Find where the given text appears and provide that cell's center as [x, y] coordinate. 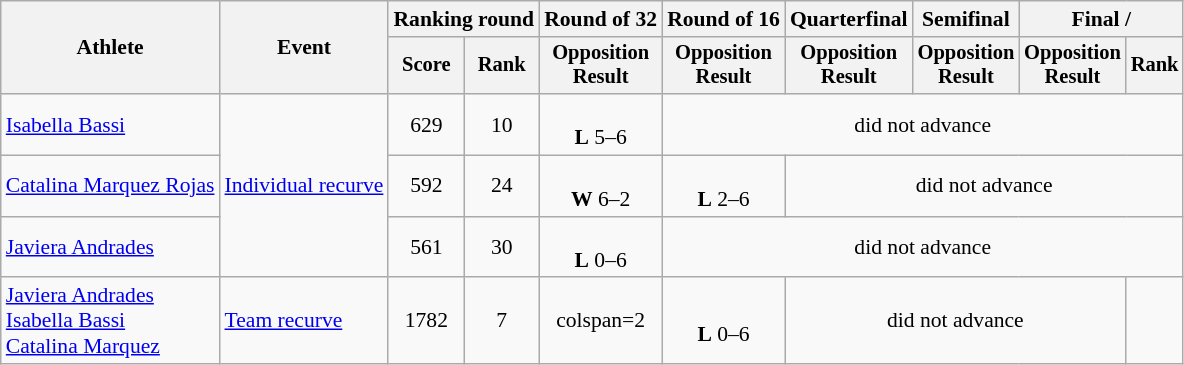
Isabella Bassi [110, 124]
L 2–6 [724, 186]
Ranking round [464, 19]
Athlete [110, 48]
Javiera AndradesIsabella BassiCatalina Marquez [110, 322]
24 [502, 186]
30 [502, 248]
Catalina Marquez Rojas [110, 186]
Event [304, 48]
W 6–2 [600, 186]
10 [502, 124]
1782 [426, 322]
L 5–6 [600, 124]
Javiera Andrades [110, 248]
561 [426, 248]
Round of 32 [600, 19]
Semifinal [966, 19]
Quarterfinal [849, 19]
colspan=2 [600, 322]
592 [426, 186]
629 [426, 124]
7 [502, 322]
Round of 16 [724, 19]
Individual recurve [304, 186]
Final / [1101, 19]
Team recurve [304, 322]
Score [426, 66]
